Extract the [X, Y] coordinate from the center of the cell holding the provided text.  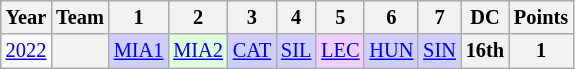
LEC [340, 51]
DC [485, 17]
2022 [26, 51]
MIA1 [139, 51]
MIA2 [198, 51]
CAT [252, 51]
4 [296, 17]
16th [485, 51]
SIL [296, 51]
3 [252, 17]
Year [26, 17]
5 [340, 17]
Points [541, 17]
Team [80, 17]
HUN [391, 51]
6 [391, 17]
2 [198, 17]
SIN [440, 51]
7 [440, 17]
